Detect which cell encompasses the target text, then output its (X, Y) center coordinate. 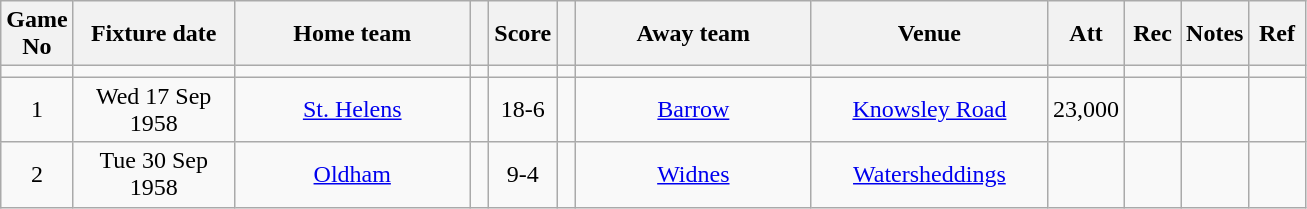
18-6 (523, 110)
Watersheddings (929, 174)
Widnes (693, 174)
23,000 (1086, 110)
9-4 (523, 174)
Ref (1277, 34)
1 (37, 110)
St. Helens (352, 110)
Home team (352, 34)
Venue (929, 34)
Att (1086, 34)
Tue 30 Sep 1958 (154, 174)
Game No (37, 34)
2 (37, 174)
Rec (1153, 34)
Barrow (693, 110)
Fixture date (154, 34)
Oldham (352, 174)
Notes (1215, 34)
Score (523, 34)
Knowsley Road (929, 110)
Away team (693, 34)
Wed 17 Sep 1958 (154, 110)
